Pinpoint the cell where the given text exists, returning its (X, Y) midpoint coordinate. 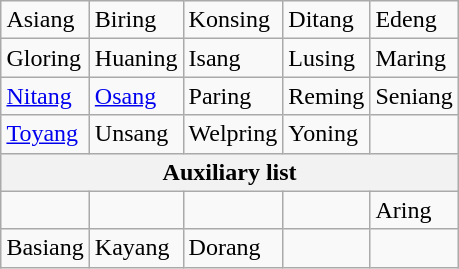
Welpring (233, 134)
Gloring (45, 58)
Nitang (45, 96)
Biring (136, 20)
Seniang (414, 96)
Reming (326, 96)
Maring (414, 58)
Basiang (45, 248)
Asiang (45, 20)
Aring (414, 210)
Yoning (326, 134)
Auxiliary list (230, 172)
Dorang (233, 248)
Osang (136, 96)
Isang (233, 58)
Unsang (136, 134)
Ditang (326, 20)
Konsing (233, 20)
Huaning (136, 58)
Edeng (414, 20)
Lusing (326, 58)
Kayang (136, 248)
Paring (233, 96)
Toyang (45, 134)
